Capture the cell that displays the provided text and extract its [x, y] central coordinate. 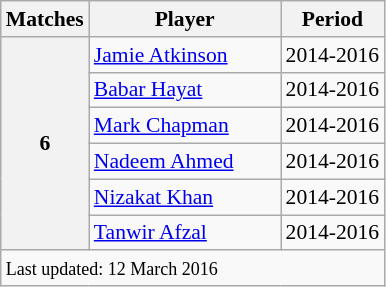
Nadeem Ahmed [185, 162]
Tanwir Afzal [185, 233]
Jamie Atkinson [185, 55]
Last updated: 12 March 2016 [192, 269]
Player [185, 19]
Babar Hayat [185, 90]
Period [333, 19]
Matches [45, 19]
Mark Chapman [185, 126]
Nizakat Khan [185, 197]
6 [45, 144]
